From the cell containing the given text, extract its center point as (x, y) coordinate. 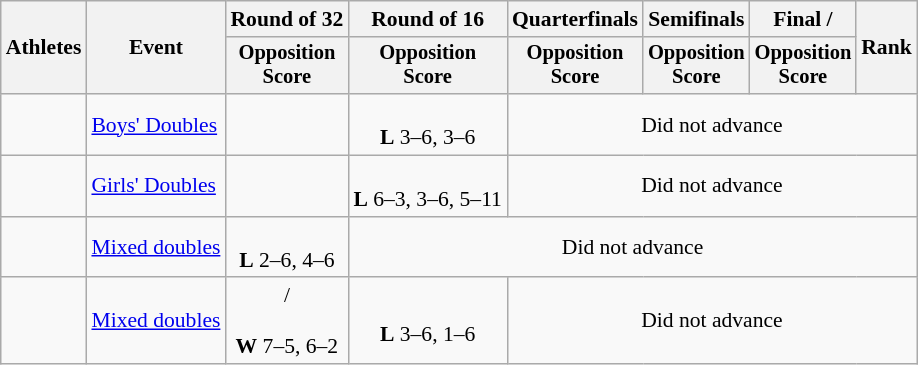
Athletes (44, 48)
Final / (804, 19)
Girls' Doubles (156, 186)
L 3–6, 3–6 (428, 124)
L 2–6, 4–6 (286, 248)
L 3–6, 1–6 (428, 322)
Boys' Doubles (156, 124)
Round of 32 (286, 19)
Event (156, 48)
Quarterfinals (575, 19)
Round of 16 (428, 19)
Semifinals (696, 19)
L 6–3, 3–6, 5–11 (428, 186)
Rank (886, 48)
/ W 7–5, 6–2 (286, 322)
